Search for the cell housing the specified text and yield its [x, y] center coordinate. 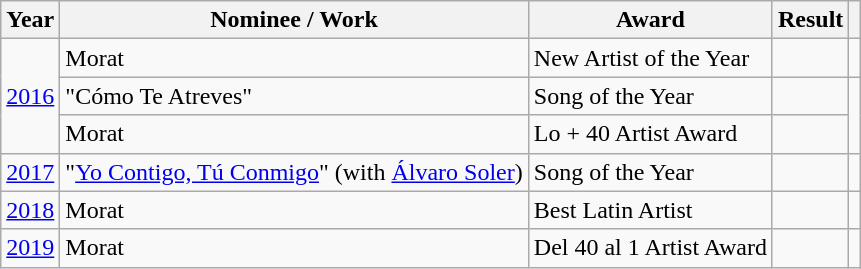
Lo + 40 Artist Award [650, 134]
Best Latin Artist [650, 210]
New Artist of the Year [650, 58]
2016 [30, 96]
Nominee / Work [294, 20]
"Cómo Te Atreves" [294, 96]
2017 [30, 172]
Del 40 al 1 Artist Award [650, 248]
"Yo Contigo, Tú Conmigo" (with Álvaro Soler) [294, 172]
2019 [30, 248]
Result [810, 20]
Award [650, 20]
Year [30, 20]
2018 [30, 210]
